Extract the (X, Y) coordinate from the center of the cell holding the provided text.  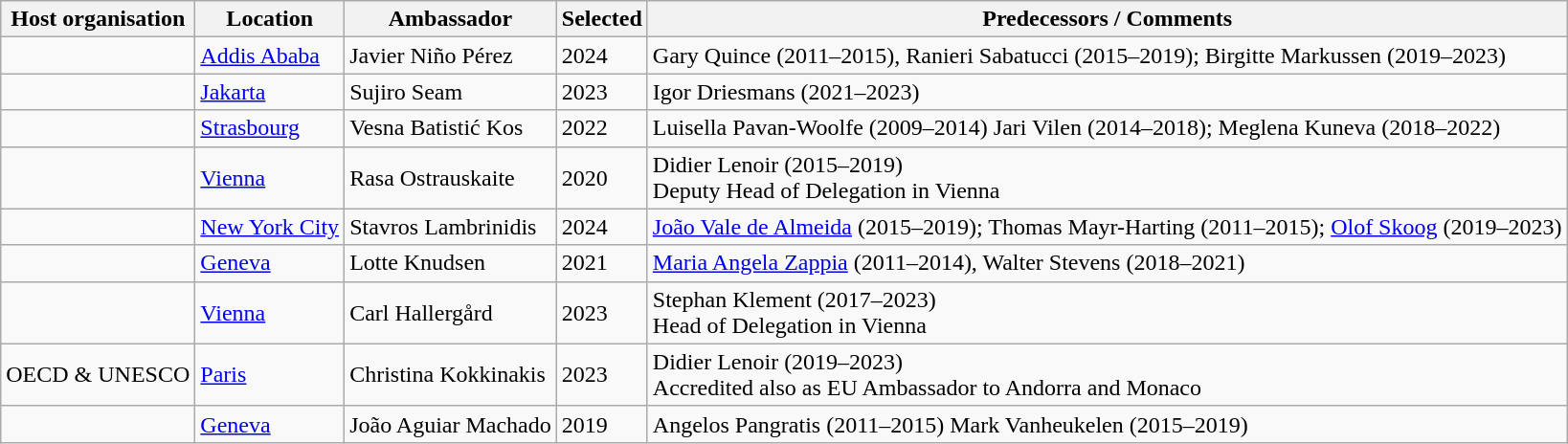
Paris (270, 375)
João Aguiar Machado (451, 424)
Ambassador (451, 19)
2021 (601, 263)
Maria Angela Zappia (2011–2014), Walter Stevens (2018–2021) (1107, 263)
Didier Lenoir (2015–2019)Deputy Head of Delegation in Vienna (1107, 178)
Strasbourg (270, 128)
Javier Niño Pérez (451, 55)
Predecessors / Comments (1107, 19)
Igor Driesmans (2021–2023) (1107, 92)
2019 (601, 424)
Stephan Klement (2017–2023)Head of Delegation in Vienna (1107, 312)
Host organisation (98, 19)
Sujiro Seam (451, 92)
Angelos Pangratis (2011–2015) Mark Vanheukelen (2015–2019) (1107, 424)
Vesna Batistić Kos (451, 128)
2022 (601, 128)
Christina Kokkinakis (451, 375)
Didier Lenoir (2019–2023)Accredited also as EU Ambassador to Andorra and Monaco (1107, 375)
Jakarta (270, 92)
OECD & UNESCO (98, 375)
Selected (601, 19)
New York City (270, 227)
2020 (601, 178)
Gary Quince (2011–2015), Ranieri Sabatucci (2015–2019); Birgitte Markussen (2019–2023) (1107, 55)
Addis Ababa (270, 55)
Rasa Ostrauskaite (451, 178)
Lotte Knudsen (451, 263)
Luisella Pavan-Woolfe (2009–2014) Jari Vilen (2014–2018); Meglena Kuneva (2018–2022) (1107, 128)
Location (270, 19)
Carl Hallergård (451, 312)
Stavros Lambrinidis (451, 227)
João Vale de Almeida (2015–2019); Thomas Mayr-Harting (2011–2015); Olof Skoog (2019–2023) (1107, 227)
